Return the [x, y] coordinate for the center point of the cell that contains the specified text.  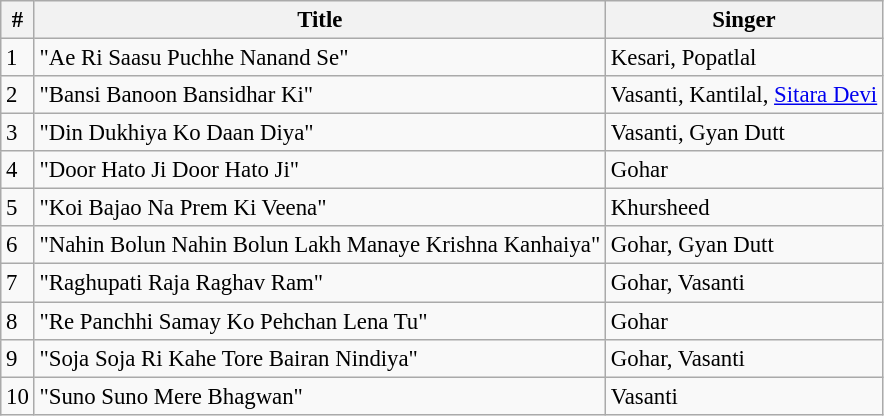
"Soja Soja Ri Kahe Tore Bairan Nindiya" [320, 358]
# [18, 20]
10 [18, 396]
6 [18, 245]
4 [18, 170]
"Koi Bajao Na Prem Ki Veena" [320, 208]
Title [320, 20]
Singer [744, 20]
8 [18, 321]
"Din Dukhiya Ko Daan Diya" [320, 133]
"Nahin Bolun Nahin Bolun Lakh Manaye Krishna Kanhaiya" [320, 245]
3 [18, 133]
Vasanti, Kantilal, Sitara Devi [744, 95]
2 [18, 95]
1 [18, 58]
"Raghupati Raja Raghav Ram" [320, 283]
"Re Panchhi Samay Ko Pehchan Lena Tu" [320, 321]
5 [18, 208]
"Door Hato Ji Door Hato Ji" [320, 170]
"Suno Suno Mere Bhagwan" [320, 396]
Khursheed [744, 208]
"Ae Ri Saasu Puchhe Nanand Se" [320, 58]
Kesari, Popatlal [744, 58]
Gohar, Gyan Dutt [744, 245]
"Bansi Banoon Bansidhar Ki" [320, 95]
Vasanti [744, 396]
Vasanti, Gyan Dutt [744, 133]
9 [18, 358]
7 [18, 283]
